Find where the given text appears and provide that cell's center as [x, y] coordinate. 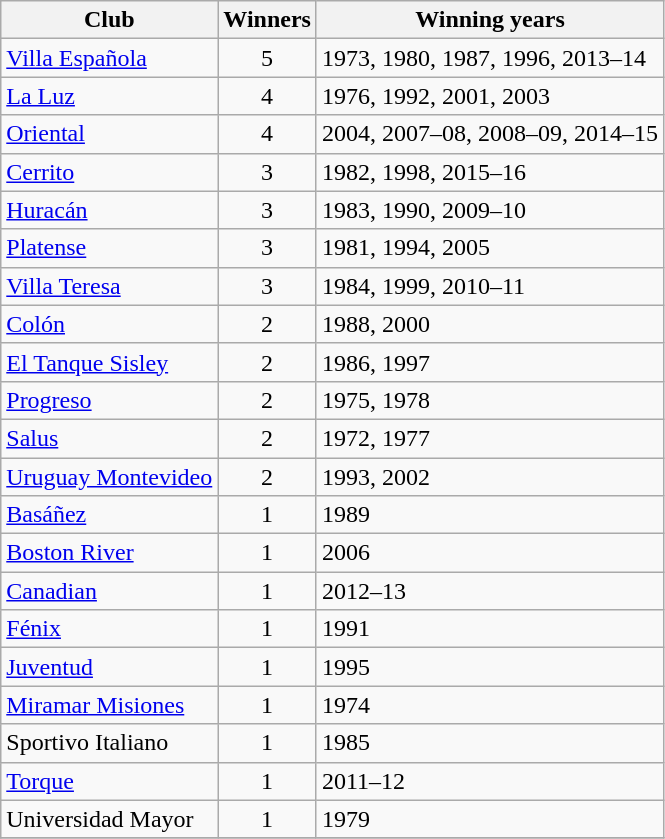
Colón [110, 324]
1993, 2002 [490, 477]
La Luz [110, 96]
Torque [110, 781]
Huracán [110, 210]
1995 [490, 667]
Sportivo Italiano [110, 743]
Oriental [110, 134]
2004, 2007–08, 2008–09, 2014–15 [490, 134]
Villa Española [110, 58]
Cerrito [110, 172]
Club [110, 20]
Juventud [110, 667]
1983, 1990, 2009–10 [490, 210]
Villa Teresa [110, 286]
2012–13 [490, 591]
1973, 1980, 1987, 1996, 2013–14 [490, 58]
Canadian [110, 591]
Salus [110, 438]
1986, 1997 [490, 362]
1982, 1998, 2015–16 [490, 172]
1972, 1977 [490, 438]
1979 [490, 819]
Platense [110, 248]
Fénix [110, 629]
1989 [490, 515]
1991 [490, 629]
Progreso [110, 400]
El Tanque Sisley [110, 362]
1976, 1992, 2001, 2003 [490, 96]
Basáñez [110, 515]
2006 [490, 553]
1975, 1978 [490, 400]
1988, 2000 [490, 324]
Winners [268, 20]
Universidad Mayor [110, 819]
Uruguay Montevideo [110, 477]
Winning years [490, 20]
1985 [490, 743]
5 [268, 58]
1984, 1999, 2010–11 [490, 286]
Miramar Misiones [110, 705]
2011–12 [490, 781]
1974 [490, 705]
Boston River [110, 553]
1981, 1994, 2005 [490, 248]
